For the text-containing cell, return its midpoint in (x, y) coordinate format. 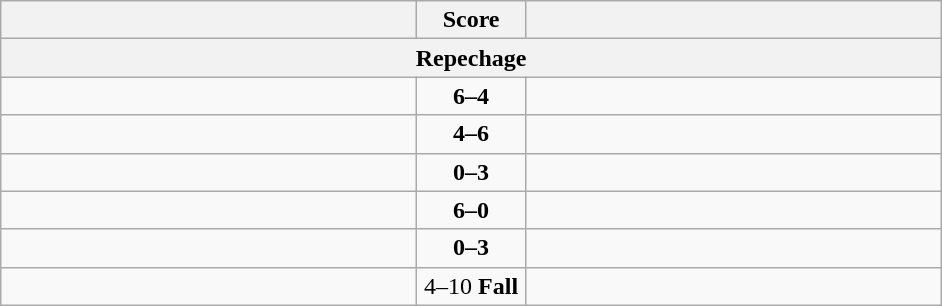
Score (472, 20)
Repechage (472, 58)
6–4 (472, 96)
6–0 (472, 210)
4–10 Fall (472, 286)
4–6 (472, 134)
